Locate the cell with the specified text and output its (X, Y) center coordinate. 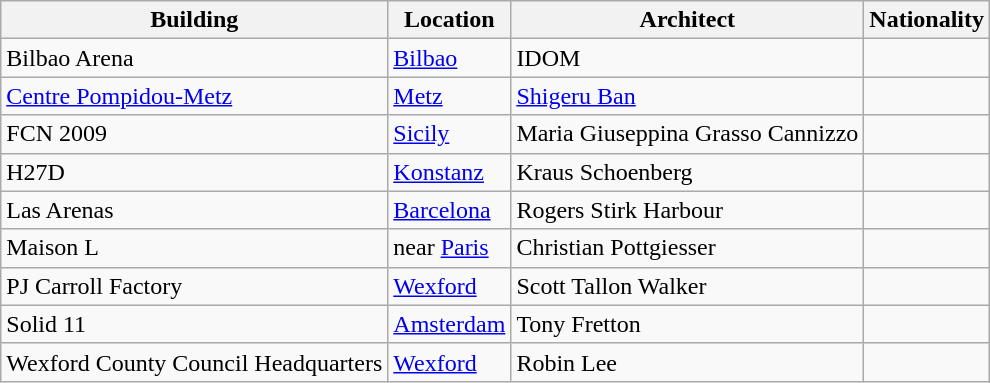
Metz (450, 96)
Location (450, 20)
Architect (688, 20)
Maria Giuseppina Grasso Cannizzo (688, 134)
Sicily (450, 134)
Kraus Schoenberg (688, 172)
Amsterdam (450, 324)
Solid 11 (194, 324)
IDOM (688, 58)
Shigeru Ban (688, 96)
Las Arenas (194, 210)
Christian Pottgiesser (688, 248)
Konstanz (450, 172)
Wexford County Council Headquarters (194, 362)
Bilbao (450, 58)
Rogers Stirk Harbour (688, 210)
PJ Carroll Factory (194, 286)
Building (194, 20)
near Paris (450, 248)
Barcelona (450, 210)
Centre Pompidou-Metz (194, 96)
Maison L (194, 248)
Nationality (927, 20)
Tony Fretton (688, 324)
Scott Tallon Walker (688, 286)
Robin Lee (688, 362)
Bilbao Arena (194, 58)
FCN 2009 (194, 134)
H27D (194, 172)
